Output the [x, y] coordinate of the center of the cell containing the given text.  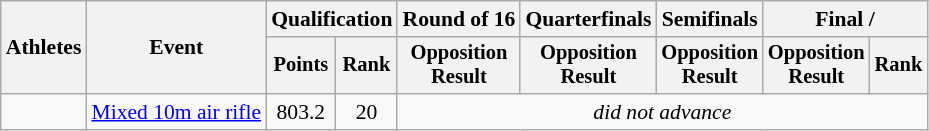
Mixed 10m air rifle [176, 112]
803.2 [300, 112]
Final / [845, 19]
20 [367, 112]
Semifinals [710, 19]
Qualification [332, 19]
Quarterfinals [588, 19]
did not advance [662, 112]
Round of 16 [458, 19]
Event [176, 48]
Athletes [44, 48]
Points [300, 66]
